Provide the [x, y] coordinate of the cell's center where the given text is located.  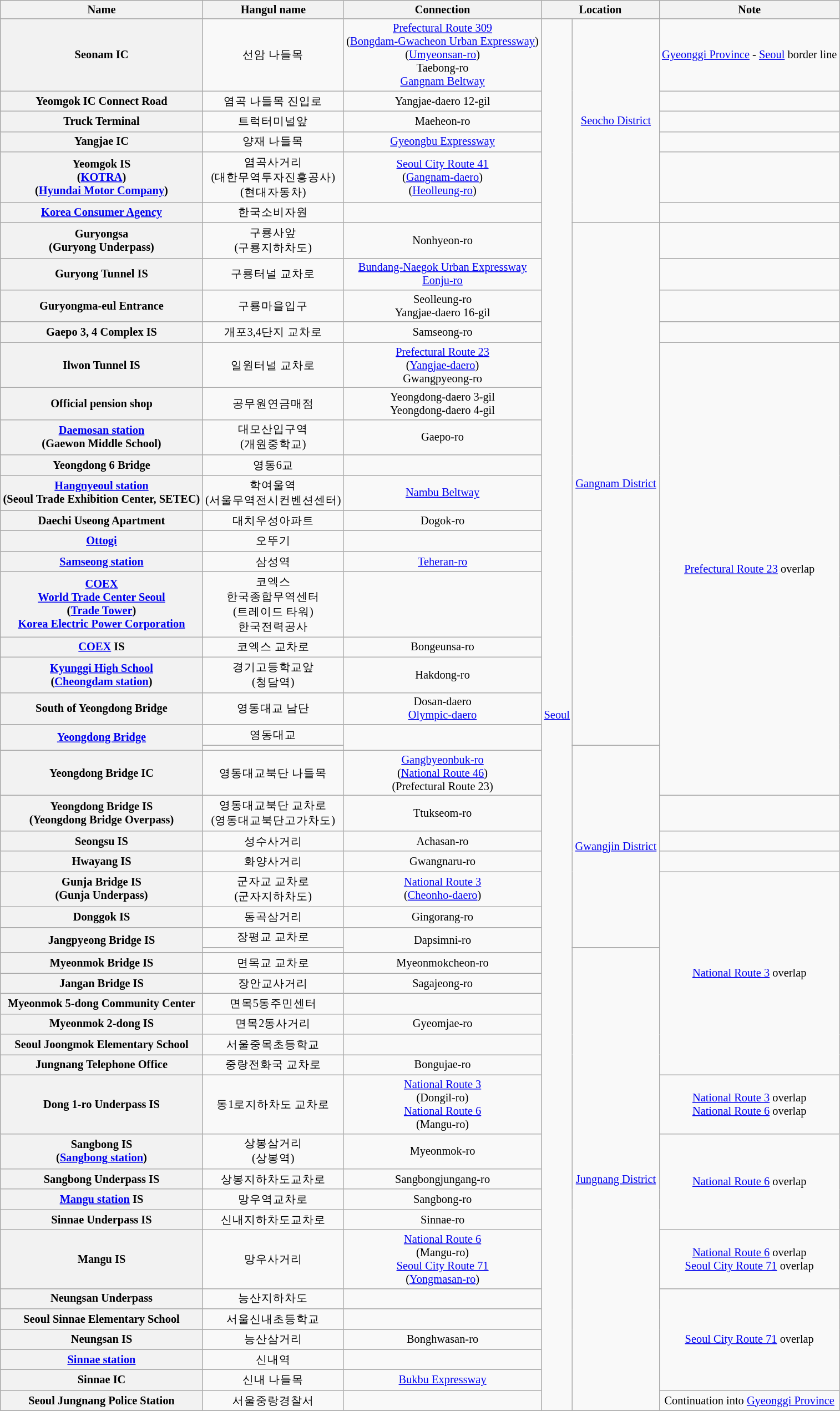
능산지하차도 [273, 1298]
대치우성아파트 [273, 520]
Seongsu IS [102, 841]
양재 나들목 [273, 142]
망우사거리 [273, 1259]
Gyeongbu Expressway [442, 142]
동곡삼거리 [273, 917]
Yeomgok IS(KOTRA)(Hyundai Motor Company) [102, 178]
Name [102, 9]
Seoul Sinnae Elementary School [102, 1319]
Donggok IS [102, 917]
Gaepo 3, 4 Complex IS [102, 332]
코엑스 교차로 [273, 647]
Gangbyeonbuk-ro(National Route 46)(Prefectural Route 23) [442, 773]
Sangbong-ro [442, 1200]
Sinnae Underpass IS [102, 1220]
Gyeonggi Province - Seoul border line [749, 55]
Gingorang-ro [442, 917]
면목2동사거리 [273, 1024]
Neungsan Underpass [102, 1298]
Ttukseom-ro [442, 813]
Yeongdong Bridge [102, 737]
Bonghwasan-ro [442, 1339]
Myeonmokcheon-ro [442, 963]
Maeheon-ro [442, 121]
Note [749, 9]
군자교 교차로(군자지하차도) [273, 889]
Sangbongjungang-ro [442, 1179]
학여울역(서울무역전시컨벤션센터) [273, 493]
Bongujae-ro [442, 1064]
Dogok-ro [442, 520]
능산삼거리 [273, 1339]
Yeongdong 6 Bridge [102, 465]
COEX IS [102, 647]
개포3,4단지 교차로 [273, 332]
대모산입구역(개원중학교) [273, 437]
Seoul Jungnang Police Station [102, 1400]
구룡마을입구 [273, 306]
Neungsan IS [102, 1339]
Hangul name [273, 9]
오뚜기 [273, 540]
Daechi Useong Apartment [102, 520]
National Route 3(Cheonho-daero) [442, 889]
중랑전화국 교차로 [273, 1064]
Yeomgok IC Connect Road [102, 101]
화양사거리 [273, 861]
National Route 6 overlap [749, 1182]
Nambu Beltway [442, 493]
Sangbong Underpass IS [102, 1179]
Yeongdong-daero 3-gilYeongdong-daero 4-gil [442, 403]
Teheran-ro [442, 562]
Bukbu Expressway [442, 1379]
삼성역 [273, 562]
공무원연금매점 [273, 403]
Sagajeong-ro [442, 983]
Mangu IS [102, 1259]
서울중랑경찰서 [273, 1400]
신내지하차도교차로 [273, 1220]
Jangpyeong Bridge IS [102, 940]
Seoul Joongmok Elementary School [102, 1044]
National Route 6(Mangu-ro)Seoul City Route 71(Yongmasan-ro) [442, 1259]
서울신내초등학교 [273, 1319]
Jungnang Telephone Office [102, 1064]
Gwangnaru-ro [442, 861]
Achasan-ro [442, 841]
구룡사앞 (구룡지하차도) [273, 240]
영동대교북단 교차로(영동대교북단고가차도) [273, 813]
Sinnae-ro [442, 1220]
영동대교북단 나들목 [273, 773]
Gaepo-ro [442, 437]
Seoul City Route 41(Gangnam-daero)(Heolleung-ro) [442, 178]
Seoul City Route 71 overlap [749, 1339]
National Route 3 overlap [749, 973]
염곡사거리(대한무역투자진흥공사)(현대자동차) [273, 178]
Bundang-Naegok Urban ExpresswayEonju-ro [442, 274]
National Route 3(Dongil-ro)National Route 6(Mangu-ro) [442, 1104]
Mangu station IS [102, 1200]
Prefectural Route 309(Bongdam-Gwacheon Urban Expressway)(Umyeonsan-ro)Taebong-roGangnam Beltway [442, 55]
Daemosan station(Gaewon Middle School) [102, 437]
Jangan Bridge IS [102, 983]
면목교 교차로 [273, 963]
영동6교 [273, 465]
경기고등학교앞(청담역) [273, 675]
상봉지하차도교차로 [273, 1179]
Continuation into Gyeonggi Province [749, 1400]
면목5동주민센터 [273, 1003]
Official pension shop [102, 403]
Prefectural Route 23(Yangjae-daero)Gwangpyeong-ro [442, 365]
Hwayang IS [102, 861]
Samseong station [102, 562]
망우역교차로 [273, 1200]
영동대교 남단 [273, 709]
Guryongsa(Guryong Underpass) [102, 240]
서울중목초등학교 [273, 1044]
Yangjae-daero 12-gil [442, 101]
동1로지하차도 교차로 [273, 1104]
Location [600, 9]
Hakdong-ro [442, 675]
Yeongdong Bridge IS(Yeongdong Bridge Overpass) [102, 813]
트럭터미널앞 [273, 121]
Bongeunsa-ro [442, 647]
Gangnam District [616, 484]
성수사거리 [273, 841]
Seoul [557, 715]
한국소비자원 [273, 212]
Myeonmok 2-dong IS [102, 1024]
Yangjae IC [102, 142]
Myeonmok 5-dong Community Center [102, 1003]
염곡 나들목 진입로 [273, 101]
Myeonmok Bridge IS [102, 963]
Seolleung-roYangjae-daero 16-gil [442, 306]
신내역 [273, 1359]
Seonam IC [102, 55]
영동대교 [273, 735]
장안교사거리 [273, 983]
Gwangjin District [616, 846]
COEXWorld Trade Center Seoul(Trade Tower)Korea Electric Power Corporation [102, 604]
Yeongdong Bridge IC [102, 773]
Prefectural Route 23 overlap [749, 569]
Dosan-daeroOlympic-daero [442, 709]
Seocho District [616, 121]
Hangnyeoul station(Seoul Trade Exhibition Center, SETEC) [102, 493]
Gyeomjae-ro [442, 1024]
선암 나들목 [273, 55]
Gunja Bridge IS(Gunja Underpass) [102, 889]
Nonhyeon-ro [442, 240]
South of Yeongdong Bridge [102, 709]
Dapsimni-ro [442, 940]
Guryong Tunnel IS [102, 274]
Ilwon Tunnel IS [102, 365]
장평교 교차로 [273, 938]
Korea Consumer Agency [102, 212]
일원터널 교차로 [273, 365]
Sangbong IS(Sangbong station) [102, 1151]
구룡터널 교차로 [273, 274]
Connection [442, 9]
상봉삼거리(상봉역) [273, 1151]
Guryongma-eul Entrance [102, 306]
Sinnae station [102, 1359]
코엑스한국종합무역센터(트레이드 타워)한국전력공사 [273, 604]
Truck Terminal [102, 121]
Kyunggi High School(Cheongdam station) [102, 675]
Myeonmok-ro [442, 1151]
National Route 3 overlapNational Route 6 overlap [749, 1104]
Dong 1-ro Underpass IS [102, 1104]
Ottogi [102, 540]
Sinnae IC [102, 1379]
Samseong-ro [442, 332]
Jungnang District [616, 1179]
신내 나들목 [273, 1379]
National Route 6 overlapSeoul City Route 71 overlap [749, 1259]
